Return [x, y] of the center of cell containing provided text 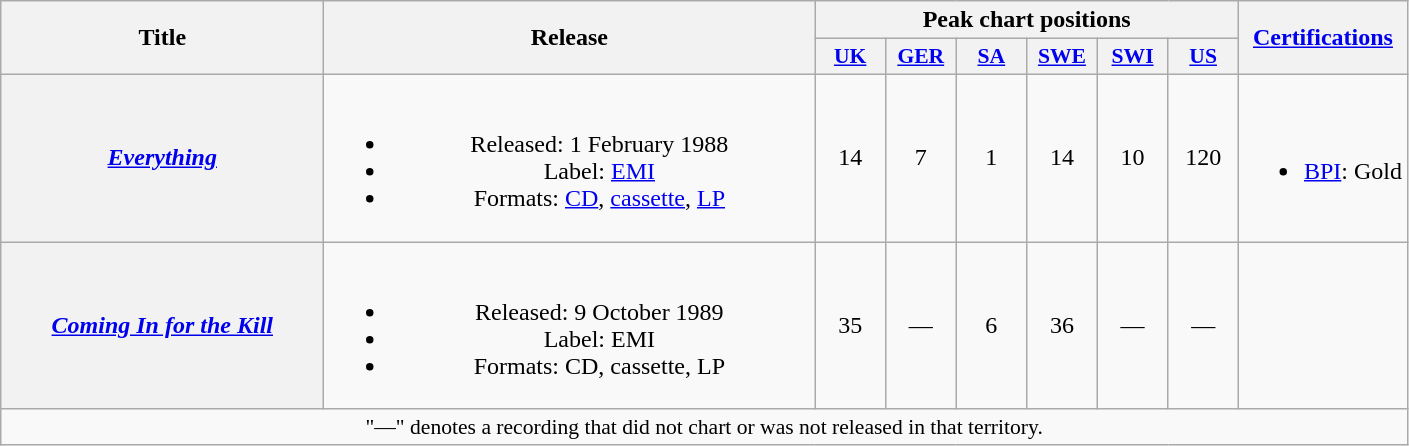
SWI [1132, 57]
7 [920, 158]
SA [992, 57]
35 [850, 326]
US [1204, 57]
SWE [1062, 57]
10 [1132, 158]
6 [992, 326]
Everything [162, 158]
1 [992, 158]
120 [1204, 158]
Peak chart positions [1027, 20]
Released: 1 February 1988Label: EMIFormats: CD, cassette, LP [570, 158]
Coming In for the Kill [162, 326]
Title [162, 38]
Released: 9 October 1989Label: EMIFormats: CD, cassette, LP [570, 326]
UK [850, 57]
"—" denotes a recording that did not chart or was not released in that territory. [704, 427]
Certifications [1322, 38]
Release [570, 38]
BPI: Gold [1322, 158]
36 [1062, 326]
GER [920, 57]
